Capture the cell that displays the provided text and extract its (x, y) central coordinate. 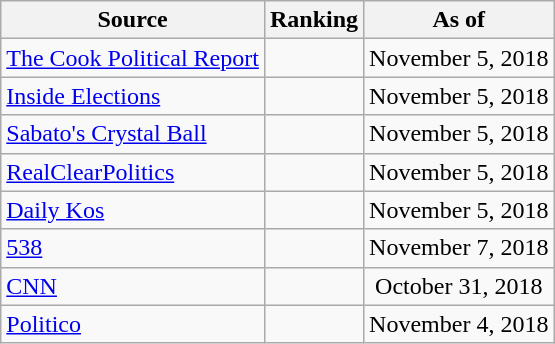
Source (133, 20)
November 7, 2018 (459, 248)
538 (133, 248)
Inside Elections (133, 96)
The Cook Political Report (133, 58)
RealClearPolitics (133, 172)
As of (459, 20)
Sabato's Crystal Ball (133, 134)
Politico (133, 324)
Ranking (314, 20)
November 4, 2018 (459, 324)
CNN (133, 286)
Daily Kos (133, 210)
October 31, 2018 (459, 286)
